Search for the cell housing the specified text and yield its [X, Y] center coordinate. 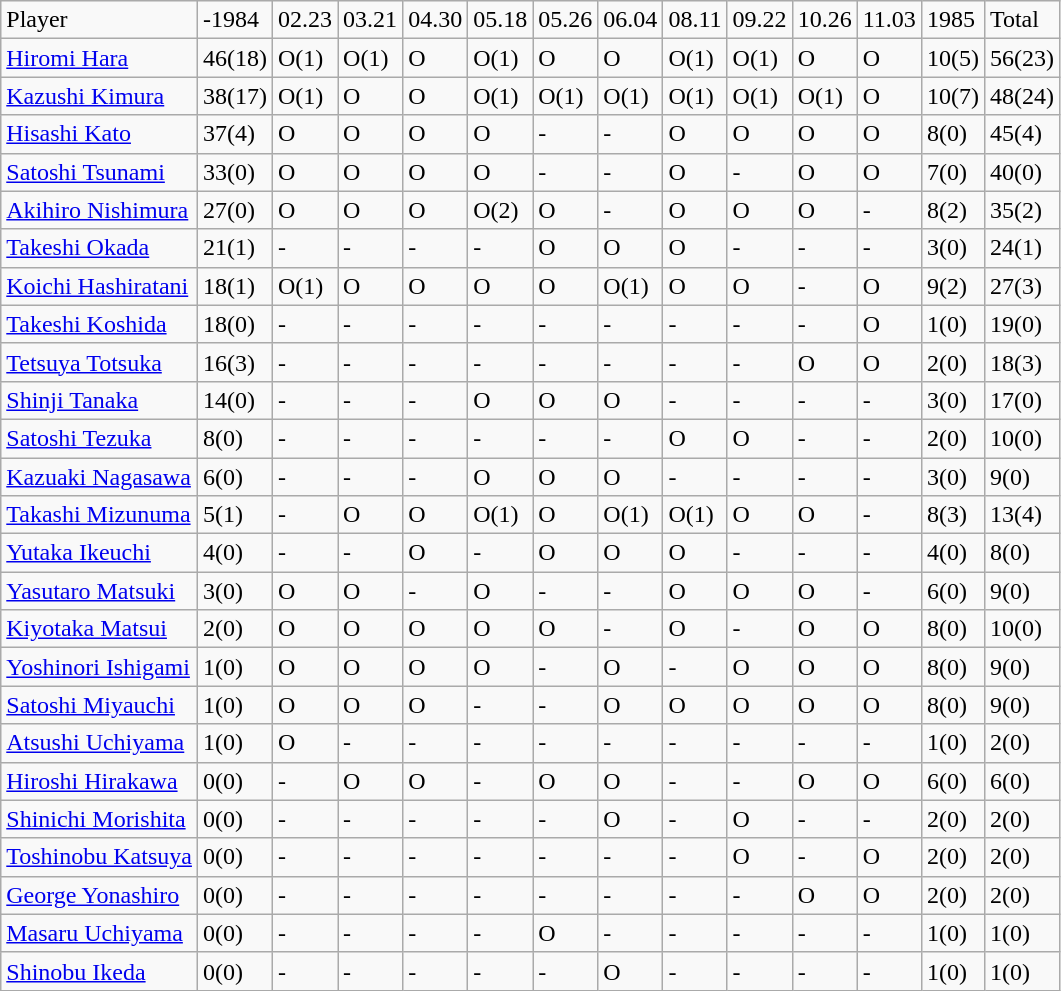
Shinobu Ikeda [100, 971]
7(0) [952, 172]
04.30 [436, 20]
Kazuaki Nagasawa [100, 477]
5(1) [234, 515]
18(3) [1022, 362]
45(4) [1022, 134]
16(3) [234, 362]
03.21 [370, 20]
Satoshi Tezuka [100, 438]
05.26 [566, 20]
10(5) [952, 58]
27(0) [234, 210]
Yasutaro Matsuki [100, 591]
Yoshinori Ishigami [100, 667]
Hiroshi Hirakawa [100, 781]
21(1) [234, 248]
Koichi Hashiratani [100, 286]
48(24) [1022, 96]
Player [100, 20]
35(2) [1022, 210]
13(4) [1022, 515]
Total [1022, 20]
Takashi Mizunuma [100, 515]
24(1) [1022, 248]
56(23) [1022, 58]
Akihiro Nishimura [100, 210]
02.23 [306, 20]
27(3) [1022, 286]
18(0) [234, 324]
11.03 [889, 20]
10(7) [952, 96]
38(17) [234, 96]
8(3) [952, 515]
Hiromi Hara [100, 58]
Shinichi Morishita [100, 819]
40(0) [1022, 172]
Atsushi Uchiyama [100, 743]
1985 [952, 20]
Toshinobu Katsuya [100, 857]
Kiyotaka Matsui [100, 629]
Yutaka Ikeuchi [100, 553]
Hisashi Kato [100, 134]
-1984 [234, 20]
14(0) [234, 400]
18(1) [234, 286]
Satoshi Miyauchi [100, 705]
09.22 [760, 20]
46(18) [234, 58]
8(2) [952, 210]
Takeshi Okada [100, 248]
Kazushi Kimura [100, 96]
O(2) [500, 210]
08.11 [695, 20]
Shinji Tanaka [100, 400]
9(2) [952, 286]
10.26 [824, 20]
37(4) [234, 134]
Takeshi Koshida [100, 324]
33(0) [234, 172]
19(0) [1022, 324]
Satoshi Tsunami [100, 172]
Tetsuya Totsuka [100, 362]
06.04 [630, 20]
George Yonashiro [100, 895]
17(0) [1022, 400]
05.18 [500, 20]
Masaru Uchiyama [100, 933]
